Determine the [X, Y] coordinate at the center of the cell enclosing the given text.  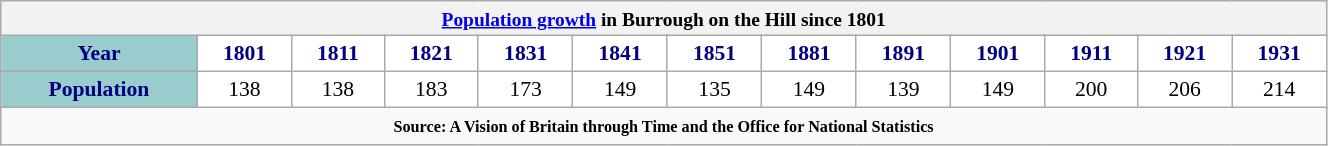
1901 [998, 54]
1931 [1280, 54]
1921 [1184, 54]
1911 [1091, 54]
Population [100, 90]
1881 [809, 54]
183 [431, 90]
1841 [620, 54]
135 [714, 90]
214 [1280, 90]
1851 [714, 54]
139 [903, 90]
173 [525, 90]
206 [1184, 90]
Population growth in Burrough on the Hill since 1801 [664, 18]
1811 [338, 54]
1891 [903, 54]
Source: A Vision of Britain through Time and the Office for National Statistics [664, 126]
200 [1091, 90]
1831 [525, 54]
1821 [431, 54]
1801 [244, 54]
Year [100, 54]
